Return (X, Y) of the center of cell containing provided text 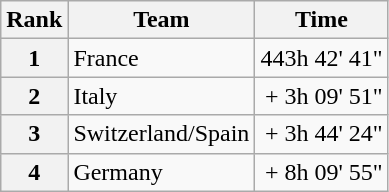
Italy (162, 96)
Germany (162, 172)
2 (34, 96)
443h 42' 41" (322, 58)
Rank (34, 20)
3 (34, 134)
+ 8h 09' 55" (322, 172)
Switzerland/Spain (162, 134)
4 (34, 172)
Time (322, 20)
1 (34, 58)
+ 3h 09' 51" (322, 96)
France (162, 58)
+ 3h 44' 24" (322, 134)
Team (162, 20)
